Provide the (X, Y) coordinate of the cell's center where the given text is located.  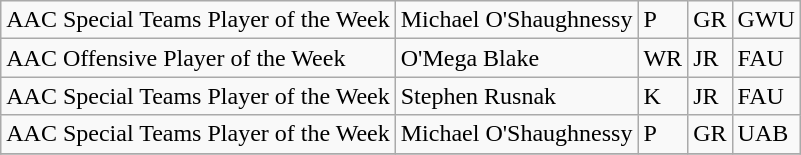
UAB (766, 134)
AAC Offensive Player of the Week (198, 58)
WR (663, 58)
GWU (766, 20)
K (663, 96)
Stephen Rusnak (516, 96)
O'Mega Blake (516, 58)
